Determine the [x, y] coordinate at the center of the cell enclosing the given text.  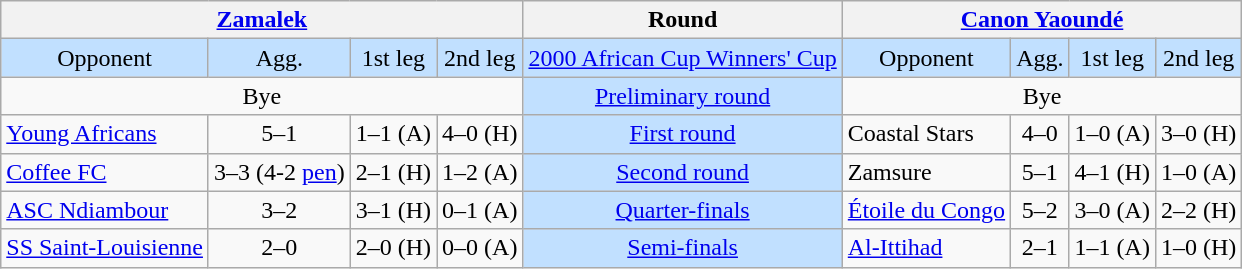
Semi-finals [682, 248]
Canon Yaoundé [1042, 20]
2–2 (H) [1198, 210]
1–2 (A) [480, 172]
3–0 (H) [1198, 134]
0–0 (A) [480, 248]
5–2 [1040, 210]
Second round [682, 172]
Zamsure [926, 172]
3–2 [279, 210]
2–1 [1040, 248]
SS Saint-Louisienne [105, 248]
Quarter-finals [682, 210]
First round [682, 134]
Zamalek [262, 20]
Étoile du Congo [926, 210]
4–0 (H) [480, 134]
Al-Ittihad [926, 248]
2–1 (H) [393, 172]
1–0 (H) [1198, 248]
Young Africans [105, 134]
2–0 [279, 248]
Round [682, 20]
Coffee FC [105, 172]
3–0 (A) [1112, 210]
2000 African Cup Winners' Cup [682, 58]
ASC Ndiambour [105, 210]
4–0 [1040, 134]
0–1 (A) [480, 210]
Preliminary round [682, 96]
Coastal Stars [926, 134]
4–1 (H) [1112, 172]
3–3 (4-2 pen) [279, 172]
2–0 (H) [393, 248]
3–1 (H) [393, 210]
